Extract the [x, y] coordinate from the center of the cell holding the provided text.  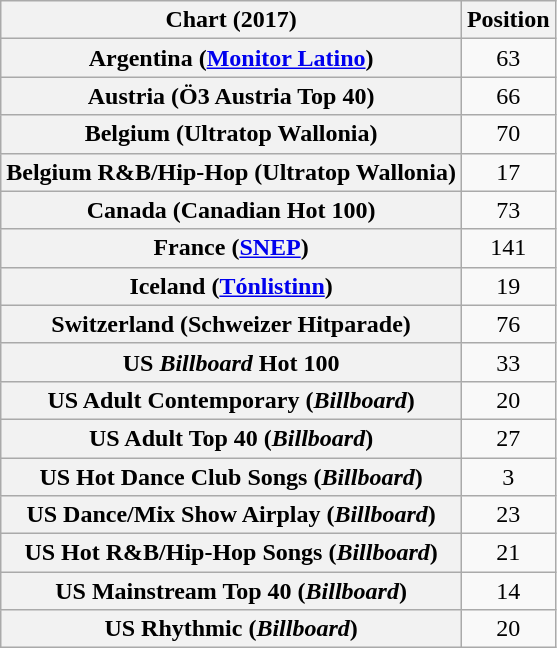
Switzerland (Schweizer Hitparade) [232, 324]
US Billboard Hot 100 [232, 362]
US Adult Contemporary (Billboard) [232, 400]
US Hot R&B/Hip-Hop Songs (Billboard) [232, 553]
US Rhythmic (Billboard) [232, 629]
33 [508, 362]
Austria (Ö3 Austria Top 40) [232, 96]
27 [508, 438]
Chart (2017) [232, 20]
63 [508, 58]
19 [508, 286]
France (SNEP) [232, 248]
14 [508, 591]
66 [508, 96]
Belgium R&B/Hip-Hop (Ultratop Wallonia) [232, 172]
Canada (Canadian Hot 100) [232, 210]
Argentina (Monitor Latino) [232, 58]
Iceland (Tónlistinn) [232, 286]
US Adult Top 40 (Billboard) [232, 438]
Belgium (Ultratop Wallonia) [232, 134]
73 [508, 210]
70 [508, 134]
Position [508, 20]
17 [508, 172]
US Dance/Mix Show Airplay (Billboard) [232, 515]
US Hot Dance Club Songs (Billboard) [232, 477]
3 [508, 477]
23 [508, 515]
US Mainstream Top 40 (Billboard) [232, 591]
141 [508, 248]
21 [508, 553]
76 [508, 324]
